Output the (x, y) coordinate of the center of the cell containing the given text.  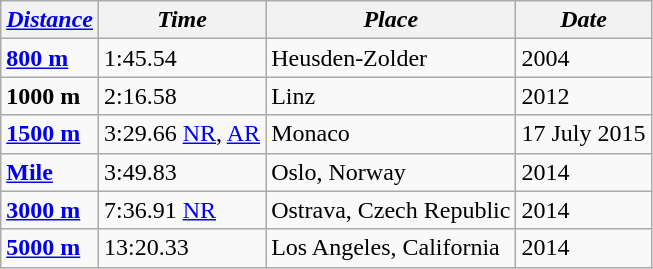
2:16.58 (182, 96)
13:20.33 (182, 248)
Linz (391, 96)
1000 m (50, 96)
Ostrava, Czech Republic (391, 210)
Monaco (391, 134)
Los Angeles, California (391, 248)
2004 (584, 58)
Heusden-Zolder (391, 58)
3000 m (50, 210)
Distance (50, 20)
Place (391, 20)
3:49.83 (182, 172)
800 m (50, 58)
Mile (50, 172)
Time (182, 20)
2012 (584, 96)
7:36.91 NR (182, 210)
Date (584, 20)
5000 m (50, 248)
1:45.54 (182, 58)
17 July 2015 (584, 134)
1500 m (50, 134)
3:29.66 NR, AR (182, 134)
Oslo, Norway (391, 172)
